Locate the cell with the specified text and output its (x, y) center coordinate. 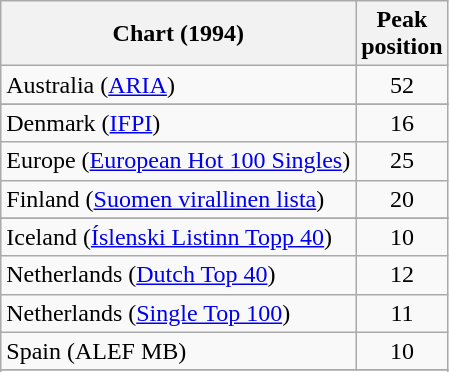
Spain (ALEF MB) (178, 351)
Australia (ARIA) (178, 85)
Denmark (IFPI) (178, 123)
11 (402, 313)
Finland (Suomen virallinen lista) (178, 199)
20 (402, 199)
Chart (1994) (178, 34)
12 (402, 275)
Netherlands (Single Top 100) (178, 313)
52 (402, 85)
16 (402, 123)
25 (402, 161)
Iceland (Íslenski Listinn Topp 40) (178, 237)
Peakposition (402, 34)
Europe (European Hot 100 Singles) (178, 161)
Netherlands (Dutch Top 40) (178, 275)
